From the cell containing the given text, extract its center point as (X, Y) coordinate. 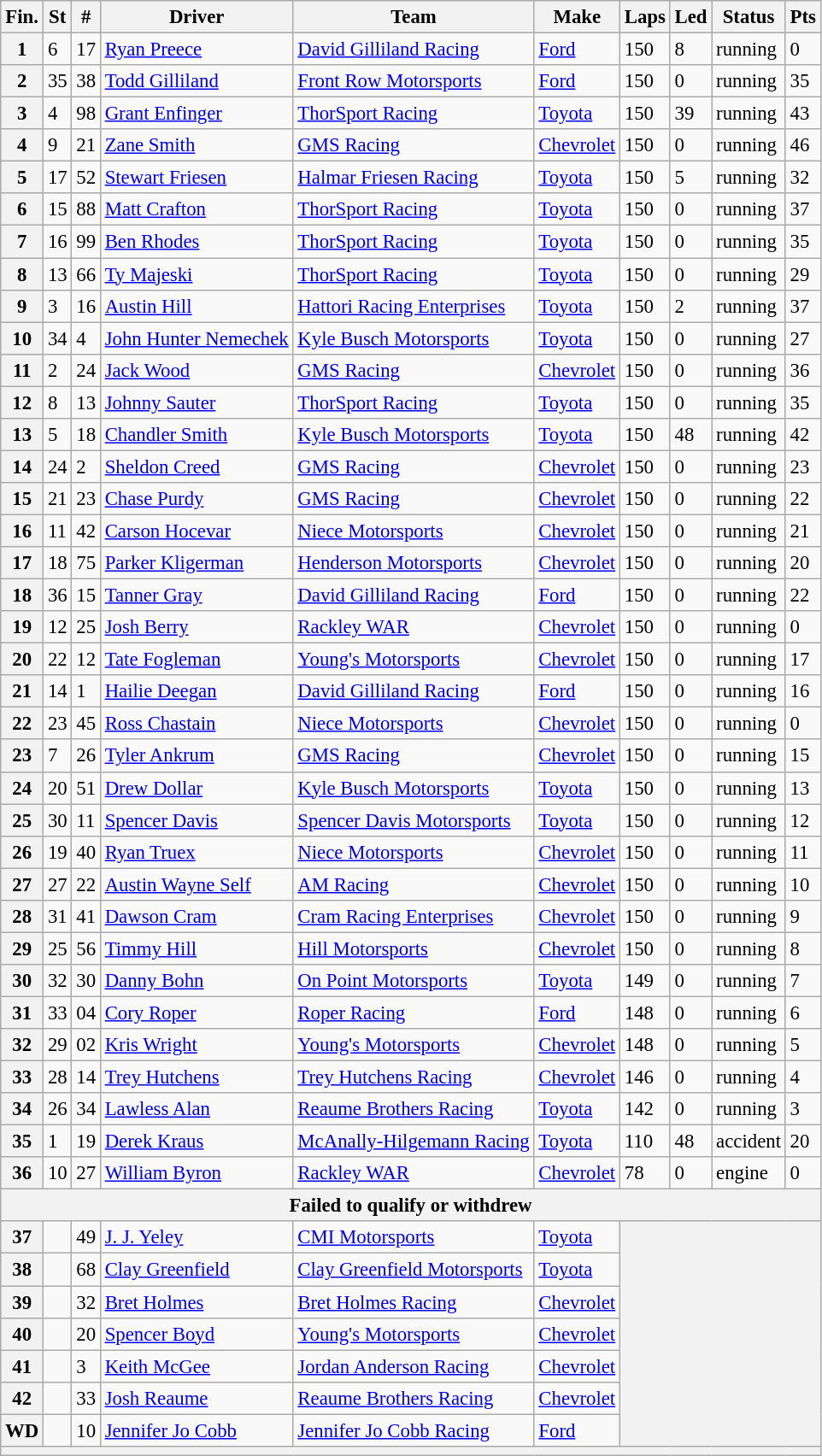
Driver (197, 17)
98 (85, 114)
49 (85, 1238)
Dawson Cram (197, 917)
Pts (803, 17)
Jack Wood (197, 370)
Danny Bohn (197, 981)
St (58, 17)
Laps (644, 17)
Tyler Ankrum (197, 756)
Cory Roper (197, 1013)
88 (85, 209)
Halmar Friesen Racing (414, 178)
Lawless Alan (197, 1109)
02 (85, 1045)
Jordan Anderson Racing (414, 1366)
Derek Kraus (197, 1142)
Tate Fogleman (197, 660)
Ryan Preece (197, 50)
# (85, 17)
Bret Holmes Racing (414, 1302)
142 (644, 1109)
146 (644, 1077)
Henderson Motorsports (414, 563)
Clay Greenfield (197, 1270)
John Hunter Nemechek (197, 338)
Josh Reaume (197, 1398)
McAnally-Hilgemann Racing (414, 1142)
Spencer Davis (197, 820)
AM Racing (414, 884)
WD (22, 1430)
Failed to qualify or withdrew (410, 1206)
Roper Racing (414, 1013)
Ty Majeski (197, 274)
Timmy Hill (197, 948)
04 (85, 1013)
Led (690, 17)
Hailie Deegan (197, 691)
Hill Motorsports (414, 948)
Grant Enfinger (197, 114)
On Point Motorsports (414, 981)
Hattori Racing Enterprises (414, 306)
110 (644, 1142)
Keith McGee (197, 1366)
Kris Wright (197, 1045)
43 (803, 114)
Chandler Smith (197, 435)
Carson Hocevar (197, 531)
Matt Crafton (197, 209)
75 (85, 563)
56 (85, 948)
Spencer Boyd (197, 1334)
CMI Motorsports (414, 1238)
51 (85, 788)
Austin Hill (197, 306)
Make (577, 17)
Trey Hutchens Racing (414, 1077)
Todd Gilliland (197, 81)
Jennifer Jo Cobb (197, 1430)
Austin Wayne Self (197, 884)
accident (749, 1142)
45 (85, 724)
Bret Holmes (197, 1302)
Ben Rhodes (197, 242)
78 (644, 1173)
Josh Berry (197, 627)
Drew Dollar (197, 788)
William Byron (197, 1173)
Team (414, 17)
46 (803, 145)
Jennifer Jo Cobb Racing (414, 1430)
Status (749, 17)
Spencer Davis Motorsports (414, 820)
149 (644, 981)
Parker Kligerman (197, 563)
66 (85, 274)
Cram Racing Enterprises (414, 917)
Clay Greenfield Motorsports (414, 1270)
68 (85, 1270)
Trey Hutchens (197, 1077)
Chase Purdy (197, 499)
Sheldon Creed (197, 467)
Ross Chastain (197, 724)
Front Row Motorsports (414, 81)
Johnny Sauter (197, 402)
J. J. Yeley (197, 1238)
engine (749, 1173)
Tanner Gray (197, 596)
Stewart Friesen (197, 178)
Ryan Truex (197, 852)
Zane Smith (197, 145)
99 (85, 242)
Fin. (22, 17)
52 (85, 178)
